From the cell containing the given text, extract its center point as (x, y) coordinate. 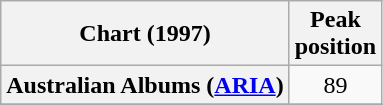
89 (335, 85)
Chart (1997) (145, 34)
Australian Albums (ARIA) (145, 85)
Peakposition (335, 34)
